For the text-containing cell, return its midpoint in [x, y] coordinate format. 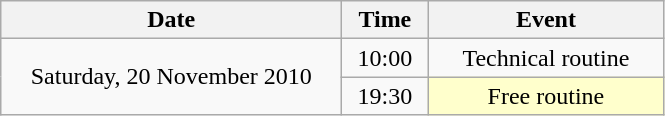
19:30 [385, 96]
10:00 [385, 58]
Saturday, 20 November 2010 [172, 77]
Date [172, 20]
Free routine [546, 96]
Event [546, 20]
Technical routine [546, 58]
Time [385, 20]
